Determine the [X, Y] coordinate at the center of the cell enclosing the given text.  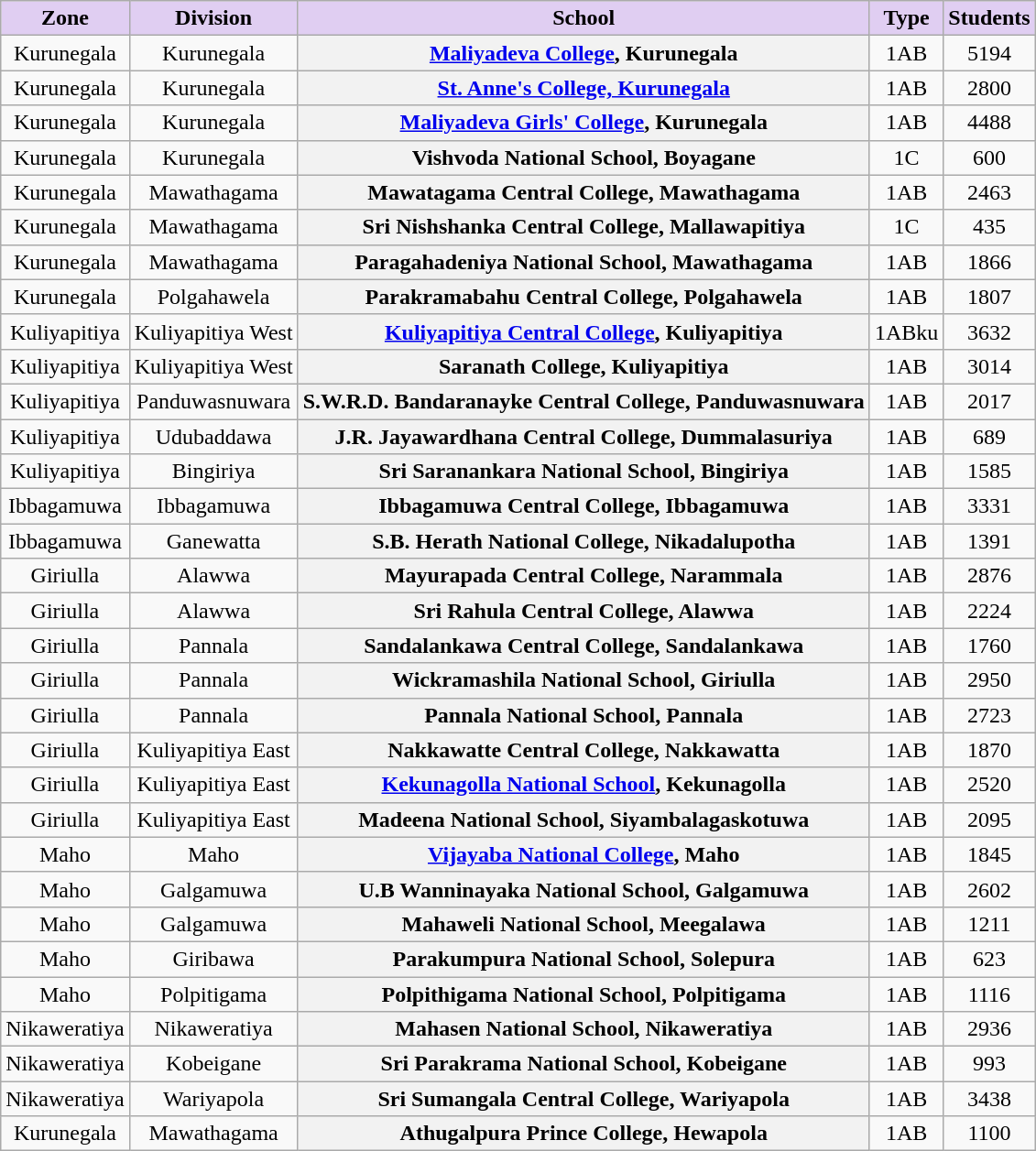
1585 [989, 472]
Zone [65, 18]
Students [989, 18]
3331 [989, 506]
Maliyadeva College, Kurunegala [583, 53]
600 [989, 157]
Sri Saranankara National School, Bingiriya [583, 472]
689 [989, 437]
Sri Parakrama National School, Kobeigane [583, 1064]
Division [213, 18]
2800 [989, 88]
Sri Rahula Central College, Alawwa [583, 611]
2520 [989, 785]
Sandalankawa Central College, Sandalankawa [583, 646]
Polpitigama [213, 994]
1807 [989, 297]
Wariyapola [213, 1099]
1ABku [906, 331]
Bingiriya [213, 472]
Ibbagamuwa Central College, Ibbagamuwa [583, 506]
993 [989, 1064]
2463 [989, 192]
1211 [989, 924]
1391 [989, 541]
Ganewatta [213, 541]
Kuliyapitiya Central College, Kuliyapitiya [583, 331]
Pannala National School, Pannala [583, 715]
3438 [989, 1099]
Sri Nishshanka Central College, Mallawapitiya [583, 227]
Paragahadeniya National School, Mawathagama [583, 262]
Type [906, 18]
Mayurapada Central College, Narammala [583, 576]
1870 [989, 750]
U.B Wanninayaka National School, Galgamuwa [583, 889]
Saranath College, Kuliyapitiya [583, 366]
2224 [989, 611]
Giribawa [213, 959]
School [583, 18]
623 [989, 959]
S.B. Herath National College, Nikadalupotha [583, 541]
Madeena National School, Siyambalagaskotuwa [583, 820]
Kobeigane [213, 1064]
4488 [989, 123]
Vijayaba National College, Maho [583, 854]
Wickramashila National School, Giriulla [583, 680]
2950 [989, 680]
Kekunagolla National School, Kekunagolla [583, 785]
2017 [989, 401]
2723 [989, 715]
1866 [989, 262]
Panduwasnuwara [213, 401]
Vishvoda National School, Boyagane [583, 157]
5194 [989, 53]
Athugalpura Prince College, Hewapola [583, 1134]
Mawatagama Central College, Mawathagama [583, 192]
S.W.R.D. Bandaranayke Central College, Panduwasnuwara [583, 401]
2936 [989, 1029]
1100 [989, 1134]
Polgahawela [213, 297]
1116 [989, 994]
Nakkawatte Central College, Nakkawatta [583, 750]
Polpithigama National School, Polpitigama [583, 994]
Sri Sumangala Central College, Wariyapola [583, 1099]
1760 [989, 646]
2602 [989, 889]
Parakramabahu Central College, Polgahawela [583, 297]
Udubaddawa [213, 437]
2095 [989, 820]
Mahasen National School, Nikaweratiya [583, 1029]
Maliyadeva Girls' College, Kurunegala [583, 123]
J.R. Jayawardhana Central College, Dummalasuriya [583, 437]
2876 [989, 576]
Mahaweli National School, Meegalawa [583, 924]
St. Anne's College, Kurunegala [583, 88]
3014 [989, 366]
435 [989, 227]
Parakumpura National School, Solepura [583, 959]
1845 [989, 854]
3632 [989, 331]
